Locate the cell with the specified text and output its [X, Y] center coordinate. 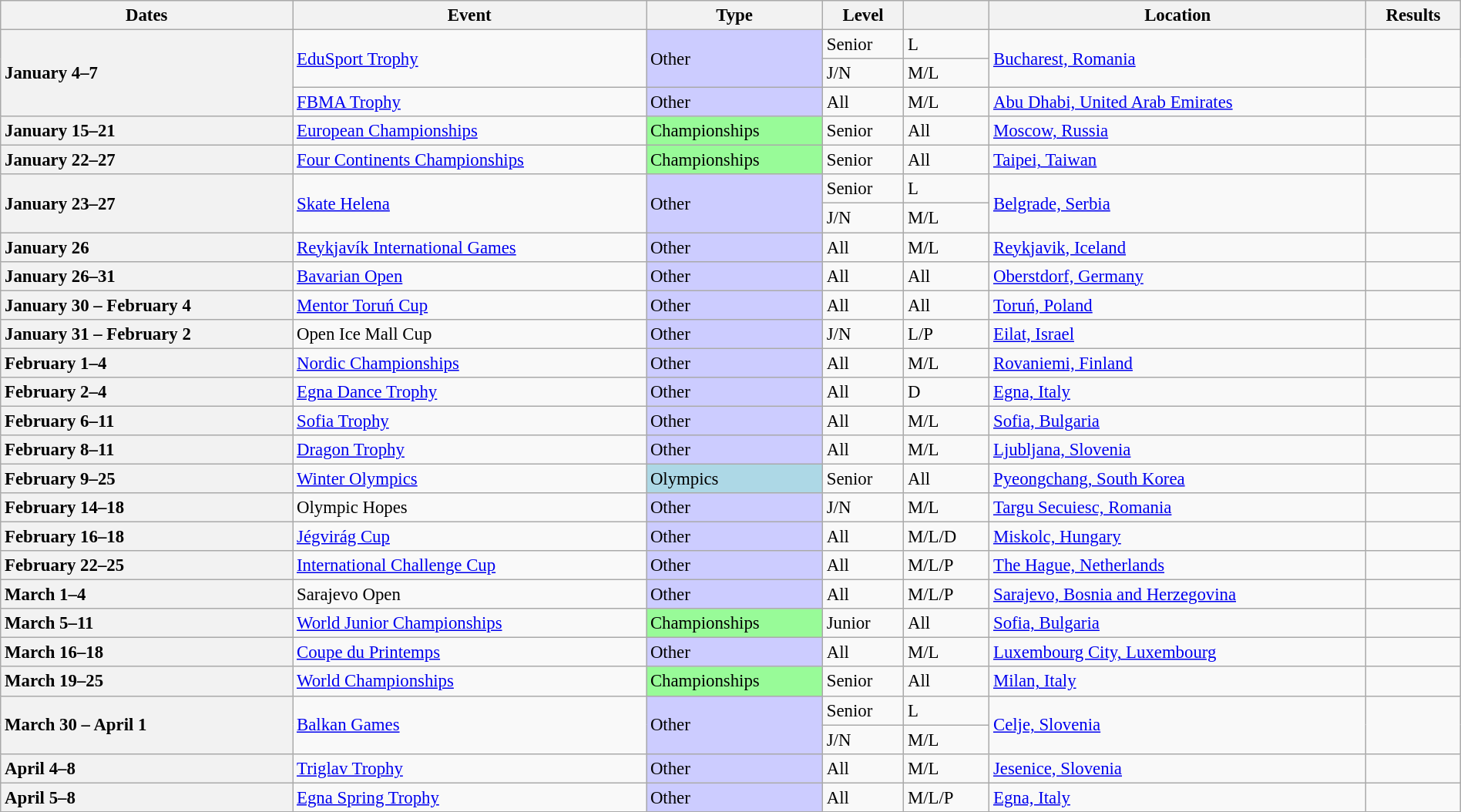
Location [1177, 15]
Rovaniemi, Finland [1177, 363]
Oberstdorf, Germany [1177, 276]
European Championships [470, 131]
D [946, 392]
Level [863, 15]
March 5–11 [146, 623]
Olympic Hopes [470, 508]
Bucharest, Romania [1177, 59]
Jégvirág Cup [470, 537]
Milan, Italy [1177, 682]
Mentor Toruń Cup [470, 305]
February 2–4 [146, 392]
Sofia Trophy [470, 421]
February 14–18 [146, 508]
Targu Secuiesc, Romania [1177, 508]
EduSport Trophy [470, 59]
Results [1413, 15]
April 4–8 [146, 768]
Sarajevo, Bosnia and Herzegovina [1177, 595]
April 5–8 [146, 797]
Egna Dance Trophy [470, 392]
Type [735, 15]
Sarajevo Open [470, 595]
February 8–11 [146, 450]
Jesenice, Slovenia [1177, 768]
Abu Dhabi, United Arab Emirates [1177, 102]
Skate Helena [470, 203]
Toruń, Poland [1177, 305]
March 19–25 [146, 682]
Triglav Trophy [470, 768]
International Challenge Cup [470, 565]
Balkan Games [470, 724]
March 1–4 [146, 595]
March 16–18 [146, 653]
M/L/D [946, 537]
Dragon Trophy [470, 450]
Celje, Slovenia [1177, 724]
Luxembourg City, Luxembourg [1177, 653]
Ljubljana, Slovenia [1177, 450]
Bavarian Open [470, 276]
Nordic Championships [470, 363]
Miskolc, Hungary [1177, 537]
Taipei, Taiwan [1177, 160]
Moscow, Russia [1177, 131]
January 15–21 [146, 131]
January 22–27 [146, 160]
February 9–25 [146, 478]
January 26–31 [146, 276]
February 6–11 [146, 421]
January 26 [146, 247]
World Junior Championships [470, 623]
Four Continents Championships [470, 160]
February 1–4 [146, 363]
Belgrade, Serbia [1177, 203]
Junior [863, 623]
January 4–7 [146, 74]
February 16–18 [146, 537]
Coupe du Printemps [470, 653]
Pyeongchang, South Korea [1177, 478]
FBMA Trophy [470, 102]
Dates [146, 15]
Reykjavik, Iceland [1177, 247]
January 23–27 [146, 203]
Event [470, 15]
Eilat, Israel [1177, 334]
January 30 – February 4 [146, 305]
Winter Olympics [470, 478]
L/P [946, 334]
February 22–25 [146, 565]
The Hague, Netherlands [1177, 565]
Egna Spring Trophy [470, 797]
Olympics [735, 478]
Open Ice Mall Cup [470, 334]
World Championships [470, 682]
Reykjavík International Games [470, 247]
January 31 – February 2 [146, 334]
March 30 – April 1 [146, 724]
